Return [X, Y] of the center of cell containing provided text 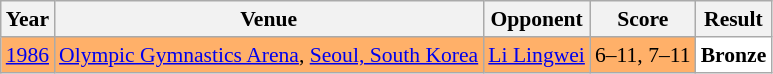
Year [28, 19]
Opponent [536, 19]
Venue [268, 19]
Bronze [734, 55]
Score [643, 19]
Result [734, 19]
6–11, 7–11 [643, 55]
1986 [28, 55]
Olympic Gymnastics Arena, Seoul, South Korea [268, 55]
Li Lingwei [536, 55]
